Return the [x, y] coordinate for the center point of the cell that contains the specified text.  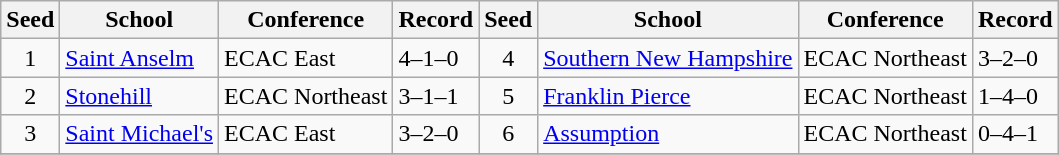
Saint Anselm [140, 58]
Assumption [668, 134]
1 [30, 58]
Southern New Hampshire [668, 58]
Stonehill [140, 96]
3 [30, 134]
Saint Michael's [140, 134]
1–4–0 [1015, 96]
4–1–0 [436, 58]
0–4–1 [1015, 134]
3–1–1 [436, 96]
Franklin Pierce [668, 96]
6 [508, 134]
4 [508, 58]
2 [30, 96]
5 [508, 96]
